Determine the [x, y] coordinate at the center of the cell enclosing the given text.  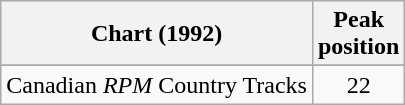
22 [358, 85]
Peakposition [358, 34]
Canadian RPM Country Tracks [157, 85]
Chart (1992) [157, 34]
